Scan for the cell matching the given text and deliver its [X, Y] coordinate at center. 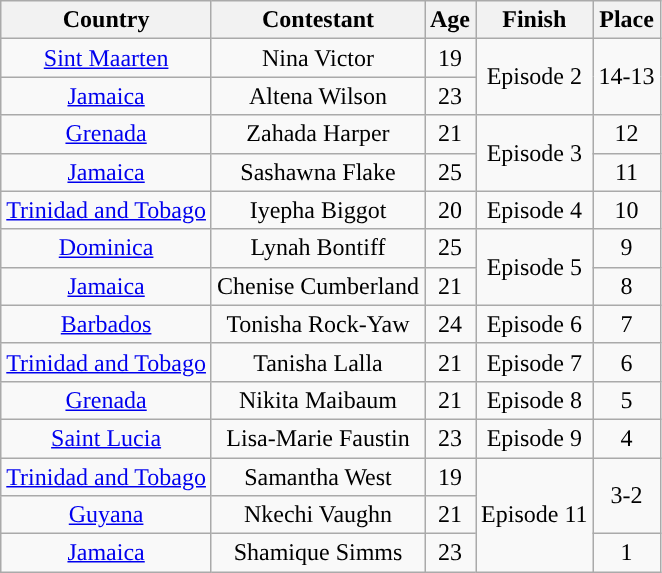
24 [450, 324]
Lynah Bontiff [318, 248]
Tonisha Rock-Yaw [318, 324]
Country [106, 20]
Shamique Simms [318, 553]
12 [626, 134]
Dominica [106, 248]
9 [626, 248]
Episode 8 [534, 400]
Episode 6 [534, 324]
Place [626, 20]
1 [626, 553]
Age [450, 20]
20 [450, 210]
Episode 2 [534, 77]
Saint Lucia [106, 438]
Zahada Harper [318, 134]
3-2 [626, 496]
8 [626, 286]
Nikita Maibaum [318, 400]
Tanisha Lalla [318, 362]
Sashawna Flake [318, 172]
Episode 11 [534, 515]
Iyepha Biggot [318, 210]
Episode 4 [534, 210]
Lisa-Marie Faustin [318, 438]
5 [626, 400]
Guyana [106, 515]
Sint Maarten [106, 58]
6 [626, 362]
Altena Wilson [318, 96]
Episode 9 [534, 438]
Nina Victor [318, 58]
11 [626, 172]
Chenise Cumberland [318, 286]
Nkechi Vaughn [318, 515]
Episode 3 [534, 153]
Finish [534, 20]
Samantha West [318, 477]
Contestant [318, 20]
Barbados [106, 324]
Episode 5 [534, 267]
10 [626, 210]
4 [626, 438]
14-13 [626, 77]
Episode 7 [534, 362]
7 [626, 324]
